Locate the cell with the specified text and output its (x, y) center coordinate. 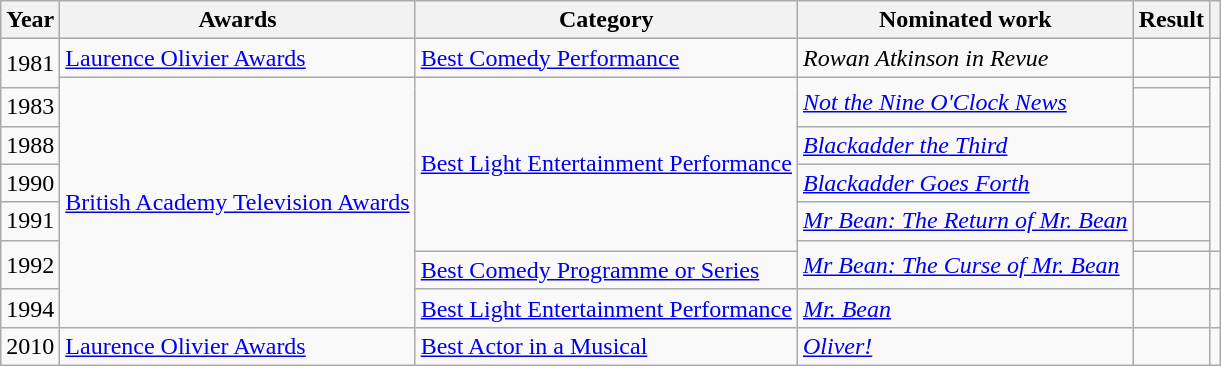
Mr. Bean (965, 308)
2010 (30, 346)
Rowan Atkinson in Revue (965, 58)
Blackadder the Third (965, 145)
Awards (238, 20)
British Academy Television Awards (238, 202)
Mr Bean: The Return of Mr. Bean (965, 221)
1983 (30, 107)
Best Comedy Performance (606, 58)
1981 (30, 64)
Result (1171, 20)
Blackadder Goes Forth (965, 183)
Mr Bean: The Curse of Mr. Bean (965, 264)
Nominated work (965, 20)
Year (30, 20)
Best Actor in a Musical (606, 346)
1988 (30, 145)
1994 (30, 308)
Oliver! (965, 346)
Category (606, 20)
1990 (30, 183)
1991 (30, 221)
Best Comedy Programme or Series (606, 270)
1992 (30, 264)
Not the Nine O'Clock News (965, 102)
